Find where the given text appears and provide that cell's center as [X, Y] coordinate. 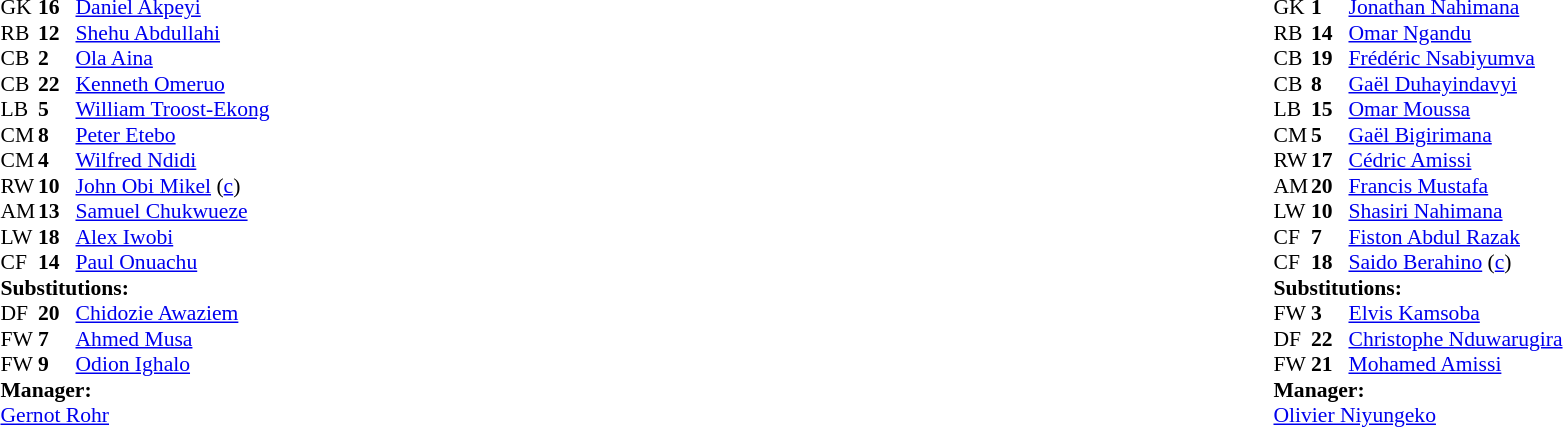
12 [57, 33]
Christophe Nduwarugira [1455, 339]
William Troost-Ekong [173, 109]
Shehu Abdullahi [173, 33]
Shasiri Nahimana [1455, 211]
Francis Mustafa [1455, 186]
21 [1330, 365]
Ola Aina [173, 59]
19 [1330, 59]
Gaël Duhayindavyi [1455, 84]
17 [1330, 161]
Frédéric Nsabiyumva [1455, 59]
Fiston Abdul Razak [1455, 237]
Chidozie Awaziem [173, 313]
Elvis Kamsoba [1455, 313]
Samuel Chukwueze [173, 211]
9 [57, 365]
Cédric Amissi [1455, 161]
13 [57, 211]
4 [57, 161]
Odion Ighalo [173, 365]
Omar Moussa [1455, 109]
Alex Iwobi [173, 237]
Paul Onuachu [173, 263]
15 [1330, 109]
John Obi Mikel (c) [173, 186]
Omar Ngandu [1455, 33]
Peter Etebo [173, 135]
2 [57, 59]
Mohamed Amissi [1455, 365]
Ahmed Musa [173, 339]
Kenneth Omeruo [173, 84]
Saido Berahino (c) [1455, 263]
3 [1330, 313]
Gaël Bigirimana [1455, 135]
Wilfred Ndidi [173, 161]
